Output the [X, Y] coordinate of the center of the cell containing the given text.  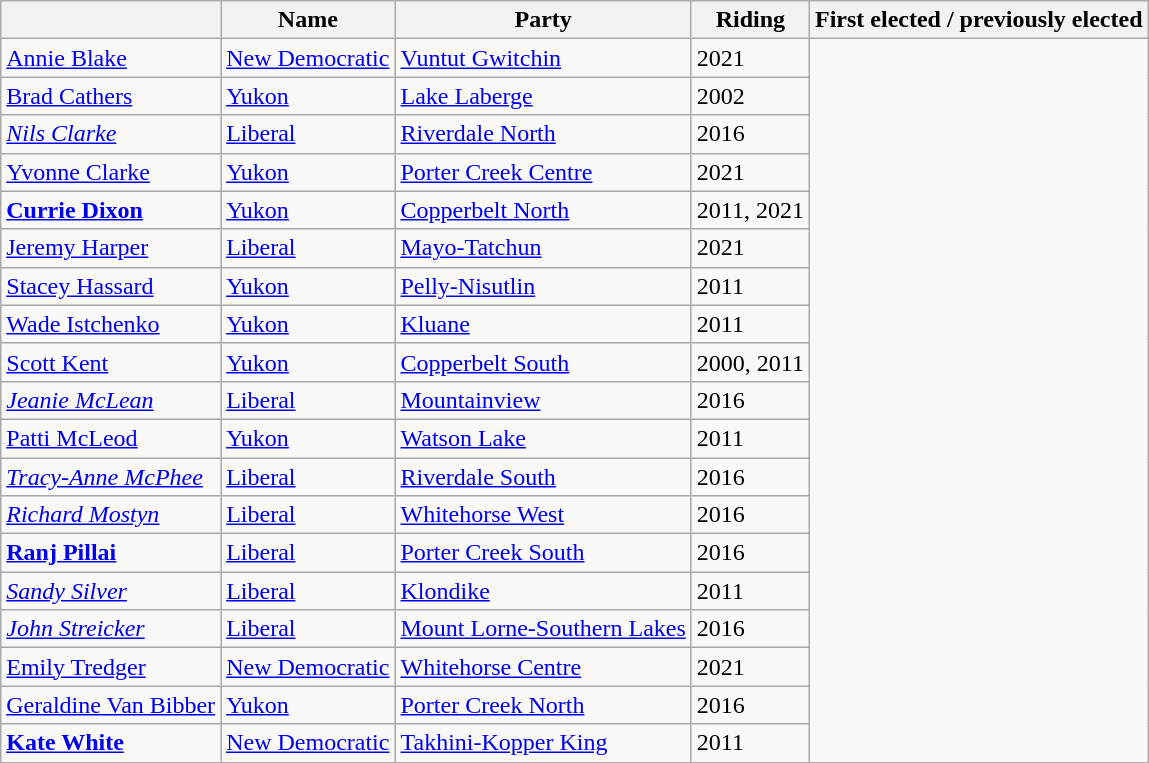
Porter Creek South [543, 553]
Vuntut Gwitchin [543, 58]
Riverdale North [543, 134]
2011, 2021 [750, 210]
2002 [750, 96]
Copperbelt North [543, 210]
Copperbelt South [543, 362]
Mayo-Tatchun [543, 248]
Annie Blake [111, 58]
Yvonne Clarke [111, 172]
Scott Kent [111, 362]
Brad Cathers [111, 96]
Stacey Hassard [111, 286]
John Streicker [111, 629]
Currie Dixon [111, 210]
Party [543, 20]
Ranj Pillai [111, 553]
Sandy Silver [111, 591]
Lake Laberge [543, 96]
Richard Mostyn [111, 515]
2000, 2011 [750, 362]
Watson Lake [543, 438]
Jeanie McLean [111, 400]
Mount Lorne-Southern Lakes [543, 629]
Takhini-Kopper King [543, 743]
Wade Istchenko [111, 324]
First elected / previously elected [978, 20]
Jeremy Harper [111, 248]
Pelly-Nisutlin [543, 286]
Riverdale South [543, 477]
Riding [750, 20]
Emily Tredger [111, 667]
Kluane [543, 324]
Name [308, 20]
Porter Creek North [543, 705]
Nils Clarke [111, 134]
Tracy-Anne McPhee [111, 477]
Geraldine Van Bibber [111, 705]
Patti McLeod [111, 438]
Whitehorse West [543, 515]
Kate White [111, 743]
Klondike [543, 591]
Porter Creek Centre [543, 172]
Whitehorse Centre [543, 667]
Mountainview [543, 400]
